Determine the [X, Y] coordinate at the center of the cell enclosing the given text.  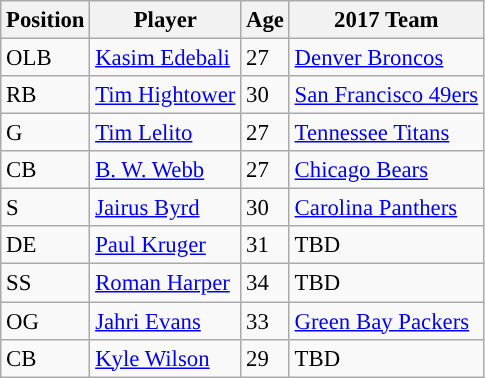
Tennessee Titans [386, 133]
Chicago Bears [386, 170]
San Francisco 49ers [386, 95]
OLB [46, 58]
Tim Lelito [166, 133]
G [46, 133]
31 [266, 245]
Kasim Edebali [166, 58]
34 [266, 283]
S [46, 208]
Age [266, 20]
OG [46, 321]
Jahri Evans [166, 321]
Jairus Byrd [166, 208]
Roman Harper [166, 283]
Player [166, 20]
DE [46, 245]
Denver Broncos [386, 58]
SS [46, 283]
Paul Kruger [166, 245]
Carolina Panthers [386, 208]
B. W. Webb [166, 170]
RB [46, 95]
33 [266, 321]
2017 Team [386, 20]
29 [266, 358]
Tim Hightower [166, 95]
Kyle Wilson [166, 358]
Position [46, 20]
Green Bay Packers [386, 321]
